Return the (X, Y) coordinate for the center point of the cell that contains the specified text.  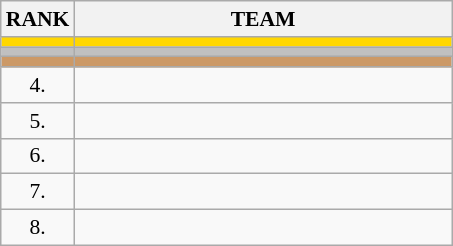
RANK (38, 19)
4. (38, 85)
7. (38, 192)
8. (38, 228)
TEAM (262, 19)
6. (38, 156)
5. (38, 121)
